Provide the (x, y) coordinate of the cell's center where the given text is located.  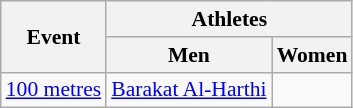
Athletes (229, 19)
Event (54, 36)
Men (188, 55)
Women (312, 55)
100 metres (54, 90)
Barakat Al-Harthi (188, 90)
